Output the [x, y] coordinate of the center of the cell containing the given text.  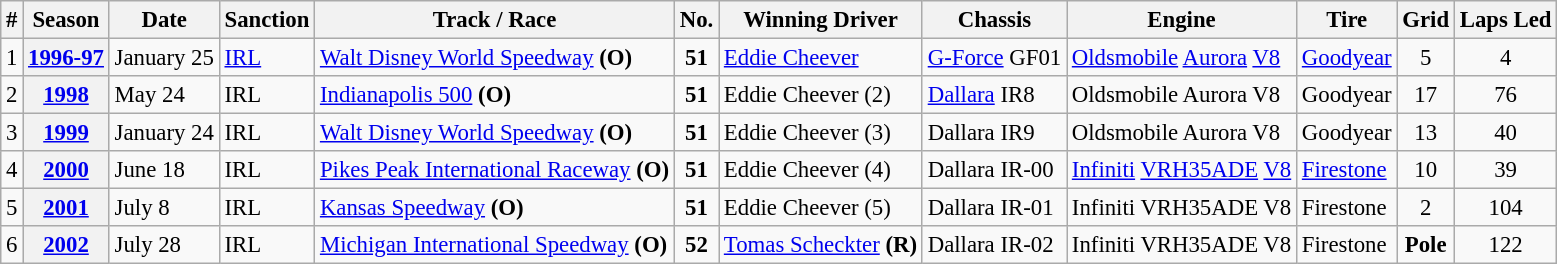
52 [696, 245]
Michigan International Speedway (O) [495, 245]
May 24 [164, 95]
1998 [66, 95]
July 28 [164, 245]
2000 [66, 170]
Pikes Peak International Raceway (O) [495, 170]
Season [66, 20]
104 [1505, 208]
Dallara IR-01 [994, 208]
Pole [1426, 245]
Date [164, 20]
122 [1505, 245]
Grid [1426, 20]
Eddie Cheever (2) [821, 95]
Track / Race [495, 20]
G-Force GF01 [994, 58]
Eddie Cheever (4) [821, 170]
3 [12, 133]
Engine [1182, 20]
76 [1505, 95]
6 [12, 245]
17 [1426, 95]
# [12, 20]
Sanction [266, 20]
1999 [66, 133]
10 [1426, 170]
Dallara IR9 [994, 133]
13 [1426, 133]
No. [696, 20]
January 24 [164, 133]
Tire [1347, 20]
2001 [66, 208]
January 25 [164, 58]
Kansas Speedway (O) [495, 208]
Chassis [994, 20]
Dallara IR-00 [994, 170]
Eddie Cheever (5) [821, 208]
July 8 [164, 208]
39 [1505, 170]
Dallara IR8 [994, 95]
1996-97 [66, 58]
40 [1505, 133]
Tomas Scheckter (R) [821, 245]
Eddie Cheever (3) [821, 133]
Dallara IR-02 [994, 245]
June 18 [164, 170]
Indianapolis 500 (O) [495, 95]
2002 [66, 245]
Eddie Cheever [821, 58]
Laps Led [1505, 20]
1 [12, 58]
Winning Driver [821, 20]
